Identify which cell holds the provided text, then report its [X, Y] central coordinate. 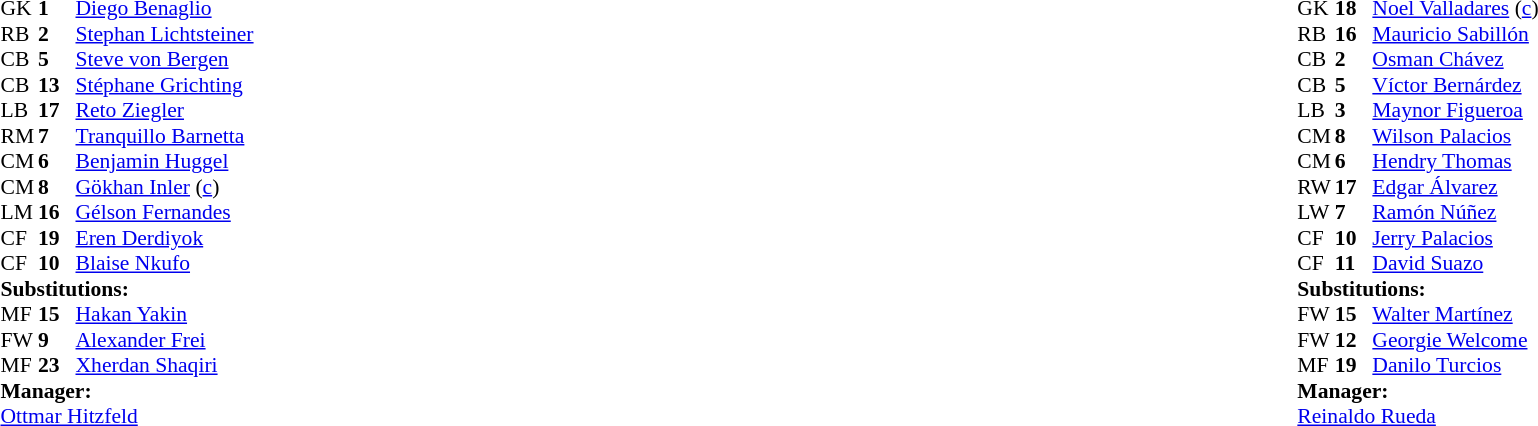
9 [57, 340]
LM [19, 213]
Wilson Palacios [1455, 136]
Maynor Figueroa [1455, 111]
Tranquillo Barnetta [165, 136]
Mauricio Sabillón [1455, 34]
Ramón Núñez [1455, 213]
Xherdan Shaqiri [165, 365]
Hakan Yakin [165, 315]
David Suazo [1455, 263]
LW [1316, 213]
Víctor Bernárdez [1455, 85]
RW [1316, 187]
11 [1354, 263]
23 [57, 365]
13 [57, 85]
Stephan Lichtsteiner [165, 34]
Hendry Thomas [1455, 161]
12 [1354, 340]
Danilo Turcios [1455, 365]
Benjamin Huggel [165, 161]
Georgie Welcome [1455, 340]
Steve von Bergen [165, 59]
Alexander Frei [165, 340]
Walter Martínez [1455, 315]
Reto Ziegler [165, 111]
Osman Chávez [1455, 59]
Gökhan Inler (c) [165, 187]
RM [19, 136]
Blaise Nkufo [165, 263]
Stéphane Grichting [165, 85]
Jerry Palacios [1455, 238]
3 [1354, 111]
Eren Derdiyok [165, 238]
Edgar Álvarez [1455, 187]
Gélson Fernandes [165, 213]
